Locate the cell with the specified text and output its [x, y] center coordinate. 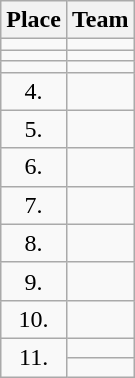
5. [34, 129]
6. [34, 167]
Team [100, 20]
4. [34, 91]
8. [34, 243]
9. [34, 281]
Place [34, 20]
11. [34, 357]
7. [34, 205]
10. [34, 319]
